Find where the given text appears and provide that cell's center as [X, Y] coordinate. 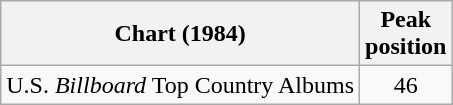
Chart (1984) [180, 34]
Peakposition [406, 34]
U.S. Billboard Top Country Albums [180, 85]
46 [406, 85]
